Capture the cell that displays the provided text and extract its (x, y) central coordinate. 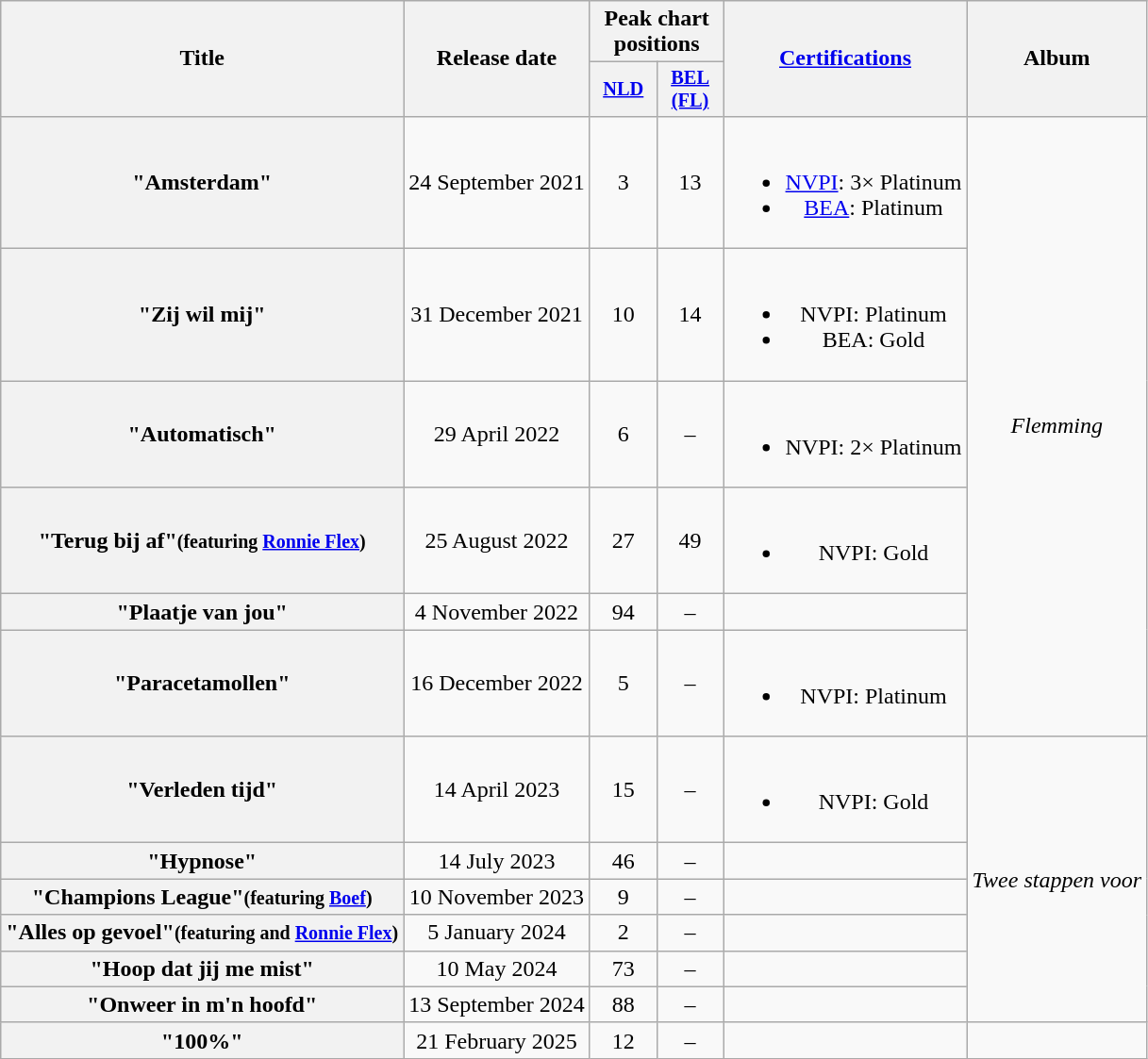
10 November 2023 (497, 897)
BEL(FL) (690, 90)
NVPI: 3× PlatinumBEA: Platinum (845, 182)
5 (623, 683)
24 September 2021 (497, 182)
3 (623, 182)
"Alles op gevoel"(featuring and Ronnie Flex) (202, 933)
"Zij wil mij" (202, 315)
"Paracetamollen" (202, 683)
Flemming (1056, 426)
10 (623, 315)
29 April 2022 (497, 434)
13 September 2024 (497, 1004)
Peak chart positions (657, 32)
"Hoop dat jij me mist" (202, 968)
73 (623, 968)
"100%" (202, 1040)
Release date (497, 58)
49 (690, 541)
NVPI: 2× Platinum (845, 434)
2 (623, 933)
6 (623, 434)
14 April 2023 (497, 790)
21 February 2025 (497, 1040)
25 August 2022 (497, 541)
5 January 2024 (497, 933)
NLD (623, 90)
15 (623, 790)
Certifications (845, 58)
"Terug bij af"(featuring Ronnie Flex) (202, 541)
46 (623, 861)
31 December 2021 (497, 315)
9 (623, 897)
"Hypnose" (202, 861)
NVPI: PlatinumBEA: Gold (845, 315)
13 (690, 182)
"Amsterdam" (202, 182)
"Champions League"(featuring Boef) (202, 897)
"Onweer in m'n hoofd" (202, 1004)
Title (202, 58)
12 (623, 1040)
27 (623, 541)
10 May 2024 (497, 968)
88 (623, 1004)
14 July 2023 (497, 861)
NVPI: Platinum (845, 683)
"Verleden tijd" (202, 790)
16 December 2022 (497, 683)
14 (690, 315)
"Automatisch" (202, 434)
Twee stappen voor (1056, 879)
"Plaatje van jou" (202, 612)
94 (623, 612)
Album (1056, 58)
4 November 2022 (497, 612)
